Extract the [x, y] coordinate from the center of the cell holding the provided text.  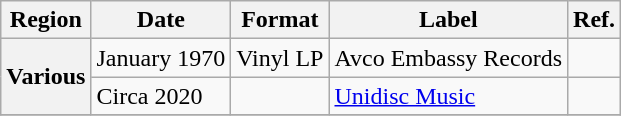
Region [46, 20]
Various [46, 77]
Vinyl LP [280, 58]
Label [448, 20]
Date [161, 20]
Avco Embassy Records [448, 58]
Format [280, 20]
Unidisc Music [448, 96]
Circa 2020 [161, 96]
Ref. [594, 20]
January 1970 [161, 58]
